Provide the [X, Y] coordinate of the cell's center where the given text is located.  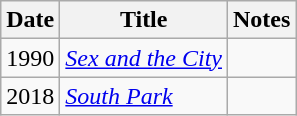
Sex and the City [144, 58]
Title [144, 20]
2018 [30, 96]
Date [30, 20]
Notes [262, 20]
South Park [144, 96]
1990 [30, 58]
